Return the (x, y) coordinate for the center point of the cell that contains the specified text.  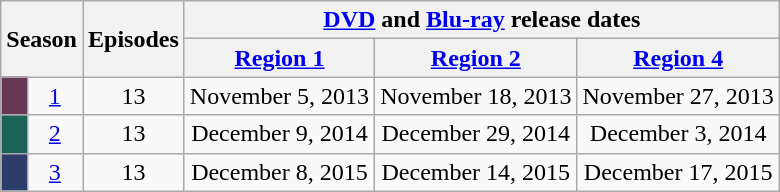
December 8, 2015 (279, 172)
December 17, 2015 (678, 172)
December 9, 2014 (279, 134)
DVD and Blu-ray release dates (482, 20)
Region 2 (476, 58)
December 14, 2015 (476, 172)
Region 1 (279, 58)
1 (54, 96)
Season (42, 39)
November 27, 2013 (678, 96)
December 29, 2014 (476, 134)
2 (54, 134)
November 18, 2013 (476, 96)
Region 4 (678, 58)
November 5, 2013 (279, 96)
December 3, 2014 (678, 134)
3 (54, 172)
Episodes (133, 39)
